Determine the [x, y] coordinate at the center of the cell enclosing the given text.  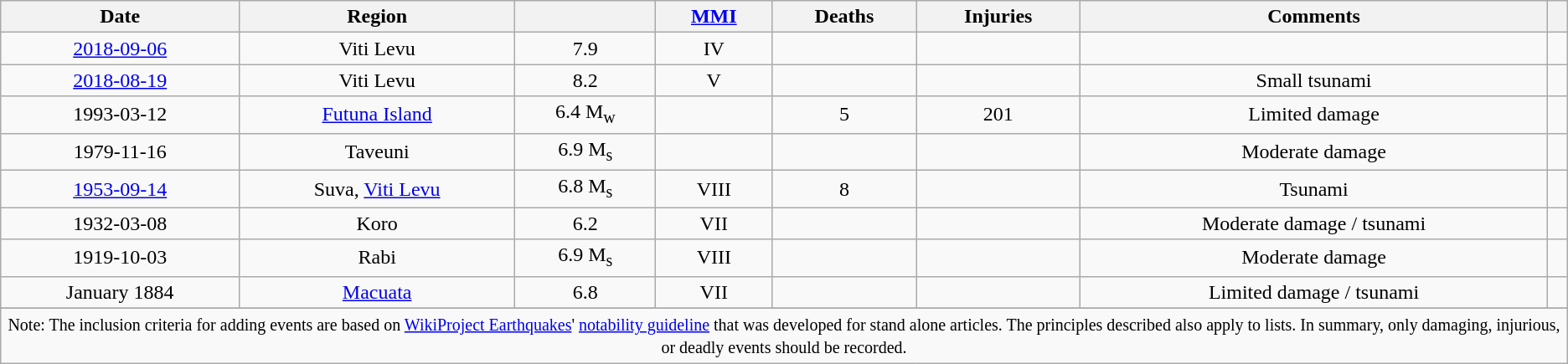
Moderate damage / tsunami [1313, 223]
2018-09-06 [121, 49]
Comments [1313, 17]
Small tsunami [1313, 80]
Limited damage [1313, 115]
Tsunami [1313, 189]
January 1884 [121, 292]
201 [998, 115]
Date [121, 17]
5 [844, 115]
6.8 [585, 292]
6.4 Mw [585, 115]
Rabi [377, 258]
Deaths [844, 17]
6.2 [585, 223]
Limited damage / tsunami [1313, 292]
1993-03-12 [121, 115]
Koro [377, 223]
Macuata [377, 292]
1979-11-16 [121, 151]
7.9 [585, 49]
Suva, Viti Levu [377, 189]
IV [714, 49]
Region [377, 17]
1953-09-14 [121, 189]
2018-08-19 [121, 80]
1919-10-03 [121, 258]
V [714, 80]
6.8 Ms [585, 189]
8.2 [585, 80]
1932-03-08 [121, 223]
Injuries [998, 17]
MMI [714, 17]
8 [844, 189]
Futuna Island [377, 115]
Taveuni [377, 151]
